Detect which cell encompasses the target text, then output its [x, y] center coordinate. 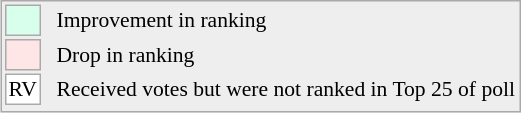
RV [23, 90]
Received votes but were not ranked in Top 25 of poll [286, 90]
Improvement in ranking [286, 20]
Drop in ranking [286, 55]
